Scan for the cell matching the given text and deliver its [x, y] coordinate at center. 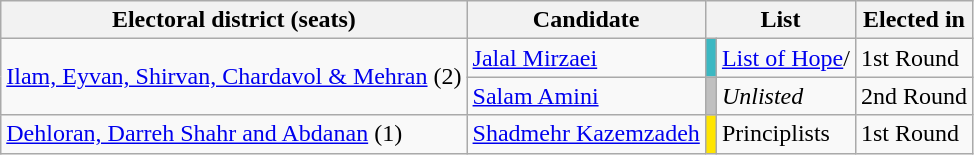
Dehloran, Darreh Shahr and Abdanan (1) [234, 134]
2nd Round [914, 96]
Candidate [586, 20]
List of Hope/ [786, 58]
Electoral district (seats) [234, 20]
Unlisted [786, 96]
Jalal Mirzaei [586, 58]
Shadmehr Kazemzadeh [586, 134]
List [780, 20]
Principlists [786, 134]
Elected in [914, 20]
Ilam, Eyvan, Shirvan, Chardavol & Mehran (2) [234, 77]
Salam Amini [586, 96]
